For the text-containing cell, return its midpoint in (X, Y) coordinate format. 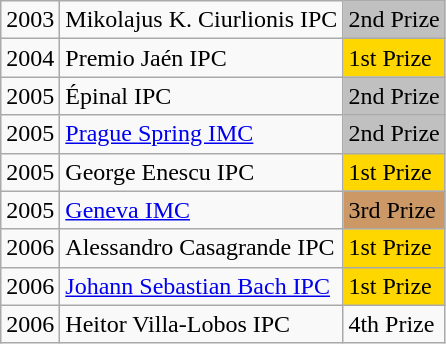
3rd Prize (394, 210)
George Enescu IPC (202, 172)
Prague Spring IMC (202, 134)
Alessandro Casagrande IPC (202, 248)
Premio Jaén IPC (202, 58)
Heitor Villa-Lobos IPC (202, 324)
2004 (30, 58)
Épinal IPC (202, 96)
Geneva IMC (202, 210)
2003 (30, 20)
4th Prize (394, 324)
Mikolajus K. Ciurlionis IPC (202, 20)
Johann Sebastian Bach IPC (202, 286)
